Find where the given text appears and provide that cell's center as (X, Y) coordinate. 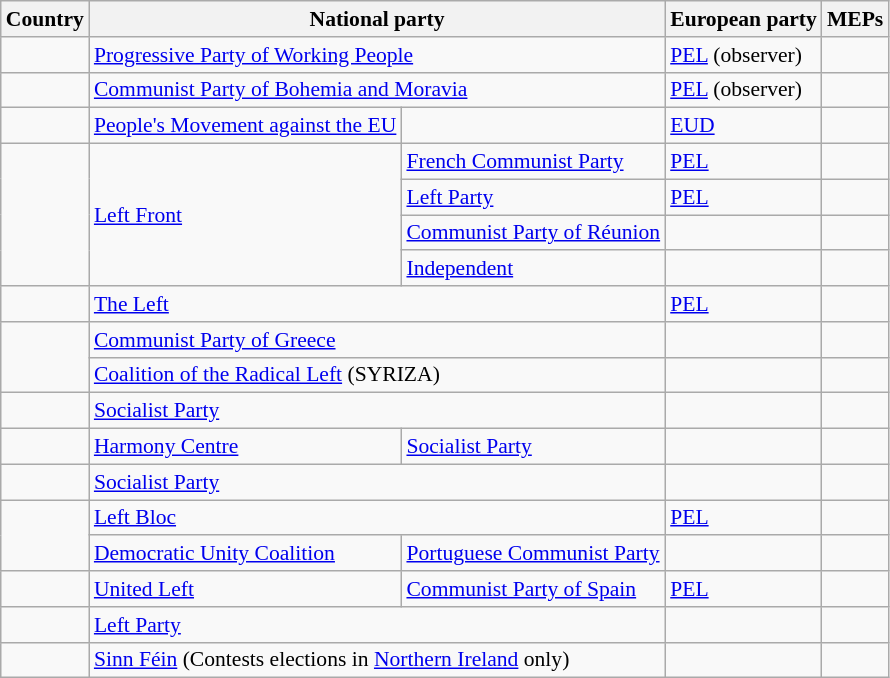
United Left (246, 589)
Sinn Féin (Contests elections in Northern Ireland only) (377, 660)
European party (744, 19)
French Communist Party (533, 162)
Coalition of the Radical Left (SYRIZA) (377, 375)
People's Movement against the EU (246, 126)
National party (377, 19)
Progressive Party of Working People (377, 55)
Independent (533, 269)
EUD (744, 126)
MEPs (855, 19)
Left Bloc (377, 518)
Communist Party of Greece (377, 340)
Harmony Centre (246, 447)
Communist Party of Réunion (533, 233)
Portuguese Communist Party (533, 554)
Communist Party of Bohemia and Moravia (377, 90)
Left Front (246, 215)
The Left (377, 304)
Communist Party of Spain (533, 589)
Country (45, 19)
Democratic Unity Coalition (246, 554)
